For the text-containing cell, return its midpoint in [X, Y] coordinate format. 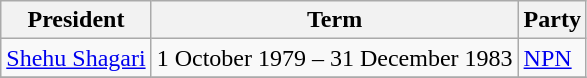
President [76, 20]
Party [552, 20]
Shehu Shagari [76, 58]
Term [334, 20]
NPN [552, 58]
1 October 1979 – 31 December 1983 [334, 58]
